Output the (X, Y) coordinate of the center of the cell containing the given text.  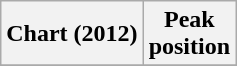
Chart (2012) (72, 34)
Peak position (189, 34)
